Provide the [X, Y] coordinate of the cell's center where the given text is located.  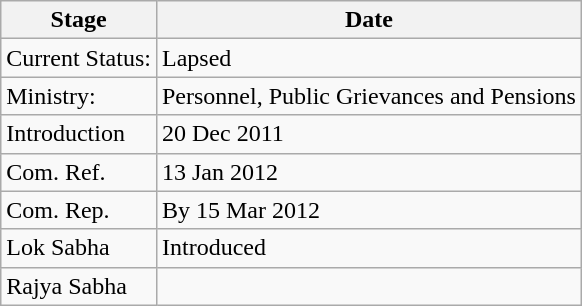
By 15 Mar 2012 [368, 210]
Stage [79, 20]
13 Jan 2012 [368, 172]
Rajya Sabha [79, 286]
Lok Sabha [79, 248]
Com. Ref. [79, 172]
20 Dec 2011 [368, 134]
Current Status: [79, 58]
Introduction [79, 134]
Lapsed [368, 58]
Personnel, Public Grievances and Pensions [368, 96]
Ministry: [79, 96]
Introduced [368, 248]
Com. Rep. [79, 210]
Date [368, 20]
